From the cell containing the given text, extract its center point as [X, Y] coordinate. 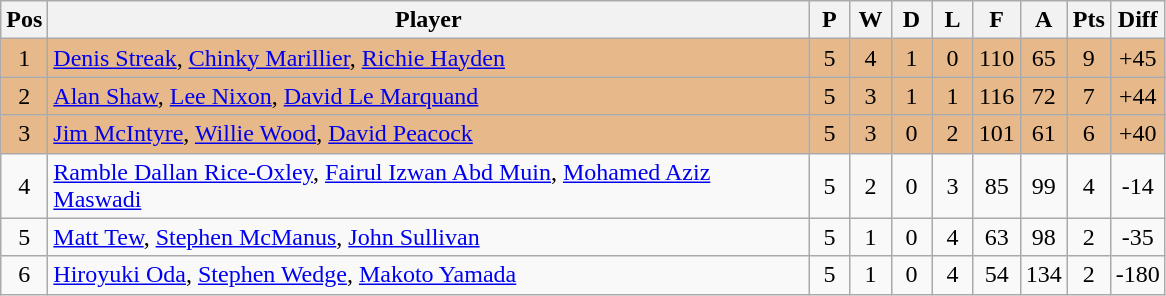
D [912, 20]
101 [996, 134]
Pts [1088, 20]
Ramble Dallan Rice-Oxley, Fairul Izwan Abd Muin, Mohamed Aziz Maswadi [428, 186]
-180 [1138, 275]
61 [1044, 134]
Diff [1138, 20]
Player [428, 20]
+40 [1138, 134]
9 [1088, 58]
134 [1044, 275]
Pos [24, 20]
63 [996, 237]
110 [996, 58]
7 [1088, 96]
W [870, 20]
Hiroyuki Oda, Stephen Wedge, Makoto Yamada [428, 275]
+45 [1138, 58]
-35 [1138, 237]
A [1044, 20]
72 [1044, 96]
116 [996, 96]
Jim McIntyre, Willie Wood, David Peacock [428, 134]
54 [996, 275]
Matt Tew, Stephen McManus, John Sullivan [428, 237]
65 [1044, 58]
F [996, 20]
P [830, 20]
+44 [1138, 96]
Denis Streak, Chinky Marillier, Richie Hayden [428, 58]
Alan Shaw, Lee Nixon, David Le Marquand [428, 96]
-14 [1138, 186]
L [952, 20]
99 [1044, 186]
85 [996, 186]
98 [1044, 237]
